For the text-containing cell, return its midpoint in [X, Y] coordinate format. 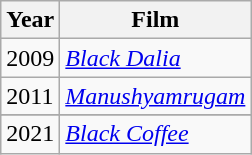
Black Coffee [156, 134]
2011 [30, 96]
2021 [30, 134]
Black Dalia [156, 58]
Film [156, 20]
2009 [30, 58]
Year [30, 20]
Manushyamrugam [156, 96]
